Pinpoint the cell where the given text exists, returning its (x, y) midpoint coordinate. 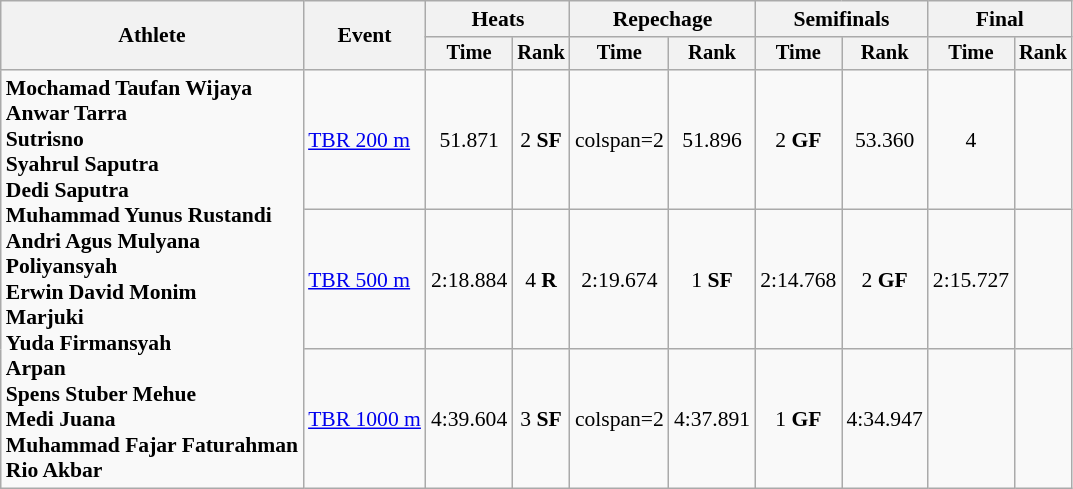
Final (1000, 19)
TBR 1000 m (364, 418)
TBR 200 m (364, 140)
2:19.674 (620, 280)
3 SF (541, 418)
53.360 (885, 140)
1 GF (798, 418)
4 (971, 140)
2:18.884 (469, 280)
2:14.768 (798, 280)
2 SF (541, 140)
Semifinals (842, 19)
4:39.604 (469, 418)
Heats (498, 19)
51.896 (712, 140)
TBR 500 m (364, 280)
2:15.727 (971, 280)
Repechage (662, 19)
4 R (541, 280)
Event (364, 36)
Athlete (152, 36)
4:34.947 (885, 418)
51.871 (469, 140)
4:37.891 (712, 418)
1 SF (712, 280)
